Identify which cell holds the provided text, then report its [x, y] central coordinate. 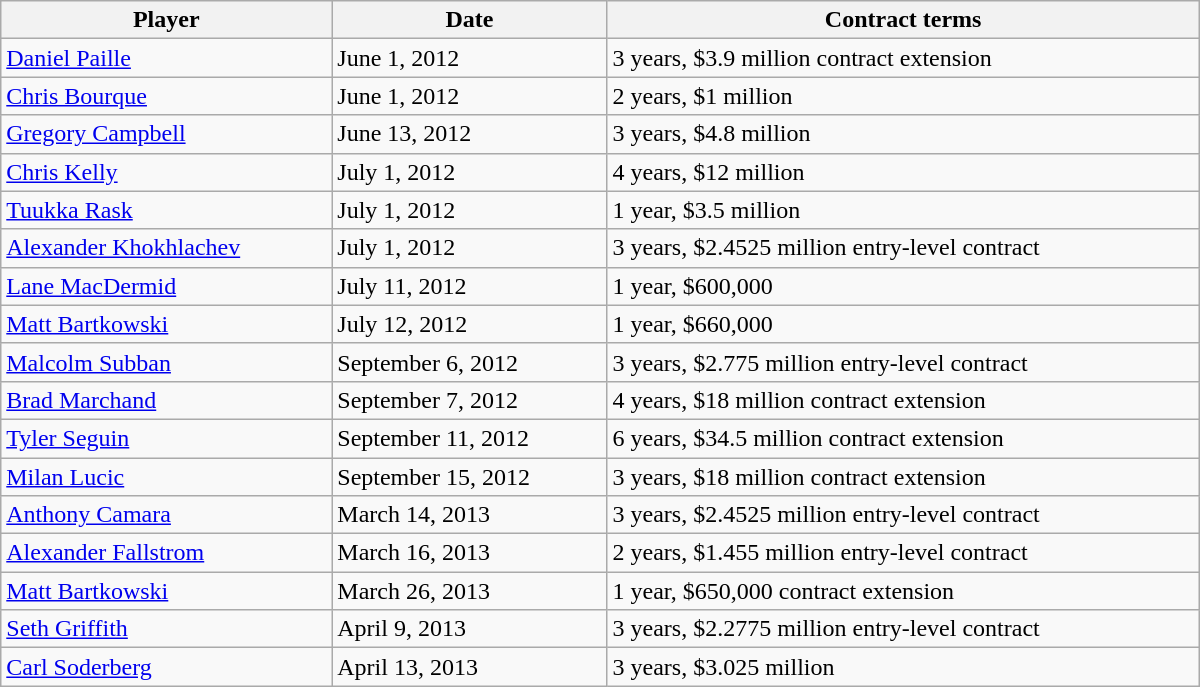
3 years, $2.775 million entry-level contract [903, 362]
3 years, $18 million contract extension [903, 477]
Brad Marchand [166, 400]
2 years, $1.455 million entry-level contract [903, 553]
6 years, $34.5 million contract extension [903, 438]
Chris Kelly [166, 172]
4 years, $18 million contract extension [903, 400]
1 year, $600,000 [903, 286]
1 year, $650,000 contract extension [903, 591]
Contract terms [903, 20]
March 26, 2013 [470, 591]
July 11, 2012 [470, 286]
Date [470, 20]
2 years, $1 million [903, 96]
Tuukka Rask [166, 210]
Malcolm Subban [166, 362]
Lane MacDermid [166, 286]
Player [166, 20]
March 14, 2013 [470, 515]
1 year, $660,000 [903, 324]
1 year, $3.5 million [903, 210]
Daniel Paille [166, 58]
September 6, 2012 [470, 362]
3 years, $3.025 million [903, 667]
Alexander Fallstrom [166, 553]
July 12, 2012 [470, 324]
Tyler Seguin [166, 438]
Milan Lucic [166, 477]
Gregory Campbell [166, 134]
September 15, 2012 [470, 477]
3 years, $4.8 million [903, 134]
April 9, 2013 [470, 629]
April 13, 2013 [470, 667]
3 years, $3.9 million contract extension [903, 58]
Chris Bourque [166, 96]
Alexander Khokhlachev [166, 248]
Seth Griffith [166, 629]
June 13, 2012 [470, 134]
September 7, 2012 [470, 400]
September 11, 2012 [470, 438]
March 16, 2013 [470, 553]
Carl Soderberg [166, 667]
Anthony Camara [166, 515]
4 years, $12 million [903, 172]
3 years, $2.2775 million entry-level contract [903, 629]
